From the cell containing the given text, extract its center point as [X, Y] coordinate. 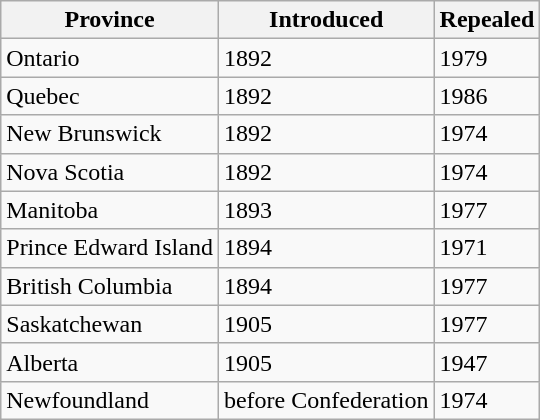
Nova Scotia [110, 172]
Repealed [487, 20]
Ontario [110, 58]
Saskatchewan [110, 324]
1893 [326, 210]
Province [110, 20]
Manitoba [110, 210]
1947 [487, 362]
1979 [487, 58]
Quebec [110, 96]
Alberta [110, 362]
Introduced [326, 20]
1986 [487, 96]
before Confederation [326, 400]
New Brunswick [110, 134]
Newfoundland [110, 400]
Prince Edward Island [110, 248]
1971 [487, 248]
British Columbia [110, 286]
